Output the [x, y] coordinate of the center of the cell containing the given text.  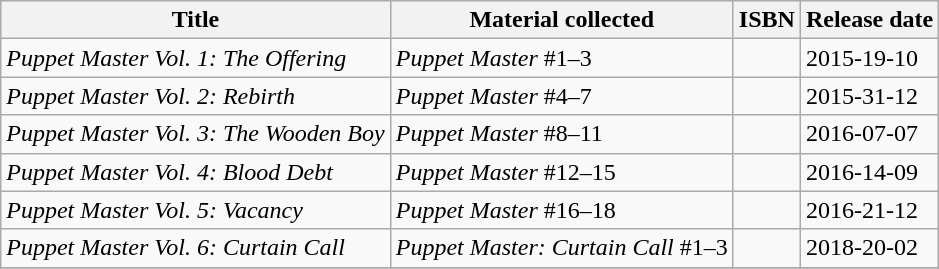
Puppet Master #4–7 [562, 96]
Puppet Master Vol. 2: Rebirth [196, 96]
Release date [869, 20]
Puppet Master #12–15 [562, 172]
Material collected [562, 20]
Title [196, 20]
ISBN [766, 20]
2016-07-07 [869, 134]
Puppet Master Vol. 5: Vacancy [196, 210]
2016-14-09 [869, 172]
Puppet Master Vol. 6: Curtain Call [196, 248]
2018-20-02 [869, 248]
Puppet Master Vol. 3: The Wooden Boy [196, 134]
Puppet Master Vol. 1: The Offering [196, 58]
Puppet Master #1–3 [562, 58]
2016-21-12 [869, 210]
2015-19-10 [869, 58]
Puppet Master Vol. 4: Blood Debt [196, 172]
Puppet Master: Curtain Call #1–3 [562, 248]
Puppet Master #8–11 [562, 134]
2015-31-12 [869, 96]
Puppet Master #16–18 [562, 210]
